Provide the (X, Y) coordinate of the cell's center where the given text is located.  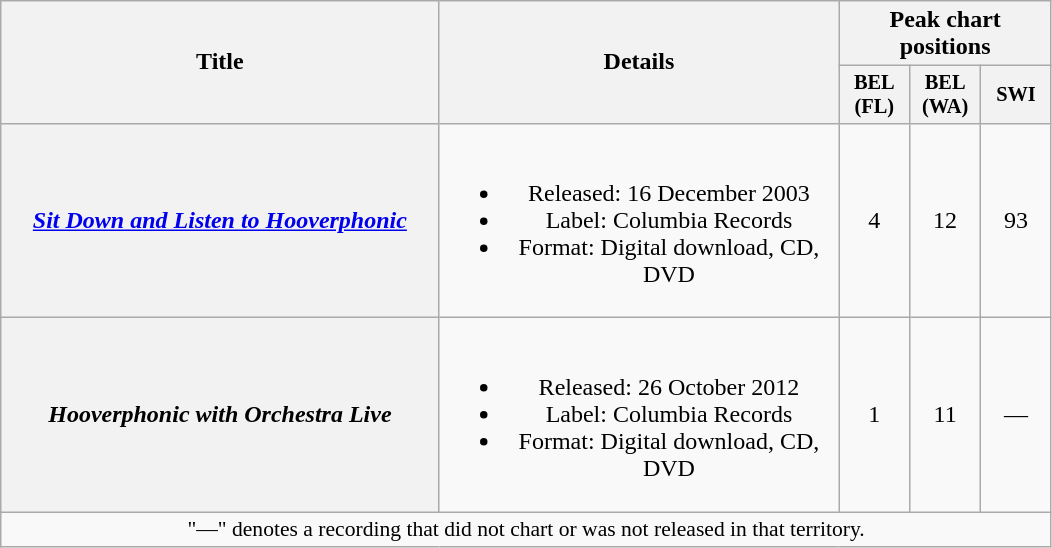
BEL(WA) (946, 95)
93 (1016, 220)
Hooverphonic with Orchestra Live (220, 415)
Details (639, 62)
— (1016, 415)
Peak chart positions (946, 34)
4 (874, 220)
Released: 16 December 2003Label: Columbia RecordsFormat: Digital download, CD, DVD (639, 220)
1 (874, 415)
"—" denotes a recording that did not chart or was not released in that territory. (526, 530)
SWI (1016, 95)
Sit Down and Listen to Hooverphonic (220, 220)
11 (946, 415)
12 (946, 220)
BEL(FL) (874, 95)
Title (220, 62)
Released: 26 October 2012Label: Columbia RecordsFormat: Digital download, CD, DVD (639, 415)
